From the cell containing the given text, extract its center point as [x, y] coordinate. 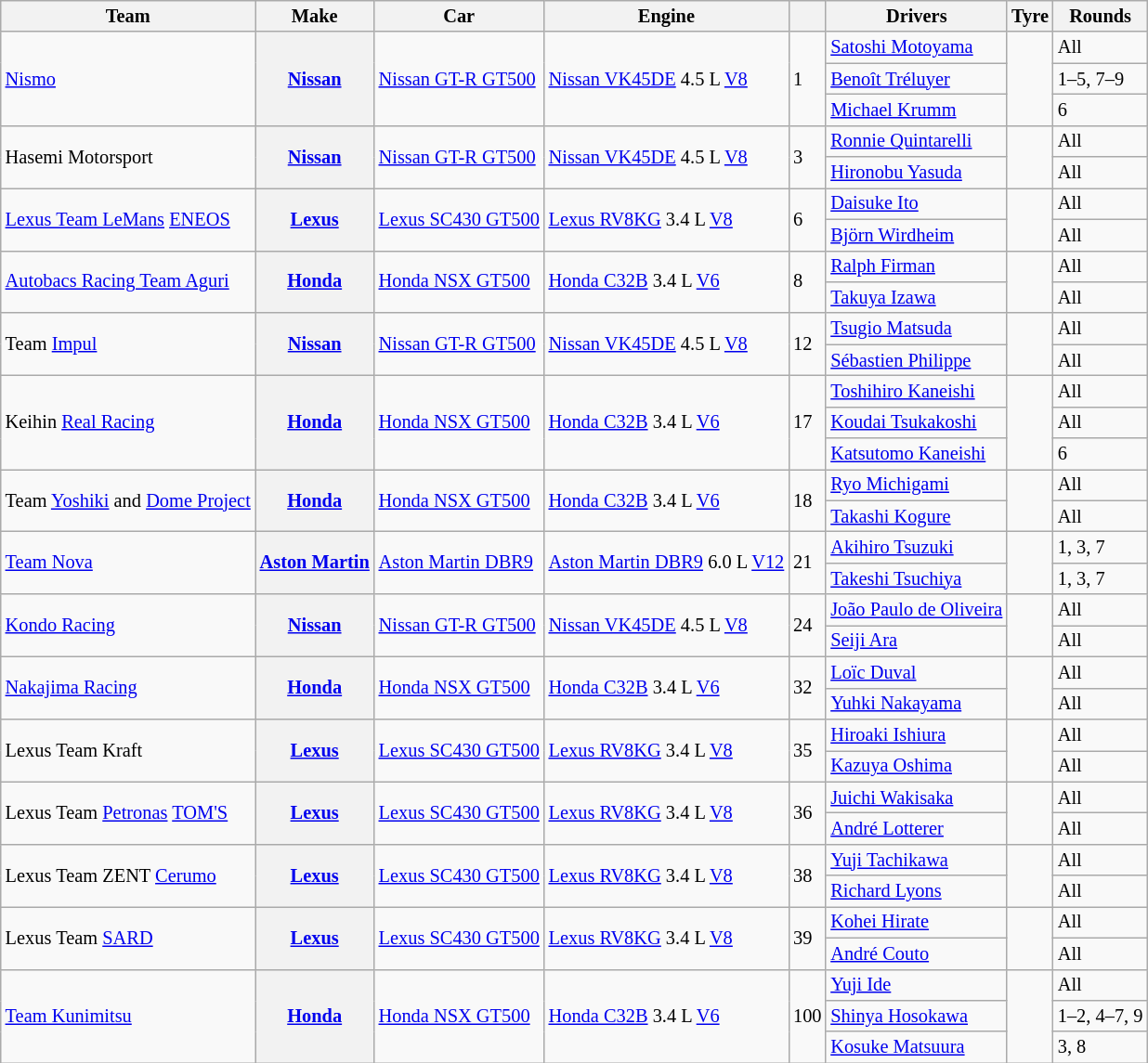
Car [459, 16]
Yuji Tachikawa [916, 860]
Yuji Ide [916, 985]
Michael Krumm [916, 110]
Kazuya Oshima [916, 766]
21 [807, 563]
24 [807, 626]
Keihin Real Racing [128, 421]
Takuya Izawa [916, 297]
32 [807, 687]
Lexus Team LeMans ENEOS [128, 219]
Hasemi Motorsport [128, 156]
Kosuke Matsuura [916, 1047]
Nakajima Racing [128, 687]
Kondo Racing [128, 626]
12 [807, 344]
Hiroaki Ishiura [916, 734]
Rounds [1100, 16]
100 [807, 1016]
39 [807, 938]
André Couto [916, 953]
Hironobu Yasuda [916, 173]
Takashi Kogure [916, 516]
Ralph Firman [916, 266]
Team Nova [128, 563]
3, 8 [1100, 1047]
Yuhki Nakayama [916, 704]
18 [807, 499]
8 [807, 282]
36 [807, 813]
André Lotterer [916, 828]
Sébastien Philippe [916, 360]
Katsutomo Kaneishi [916, 454]
Lexus Team Kraft [128, 750]
Shinya Hosokawa [916, 1016]
Lexus Team ZENT Cerumo [128, 875]
Daisuke Ito [916, 203]
Engine [667, 16]
Björn Wirdheim [916, 235]
Takeshi Tsuchiya [916, 578]
Satoshi Motoyama [916, 47]
Loïc Duval [916, 672]
Seiji Ara [916, 641]
Team Kunimitsu [128, 1016]
Lexus Team SARD [128, 938]
Aston Martin DBR9 6.0 L V12 [667, 563]
Aston Martin DBR9 [459, 563]
Lexus Team Petronas TOM'S [128, 813]
Autobacs Racing Team Aguri [128, 282]
Ronnie Quintarelli [916, 141]
Tsugio Matsuda [916, 329]
Team Impul [128, 344]
Ryo Michigami [916, 485]
Nismo [128, 78]
Make [315, 16]
35 [807, 750]
Juichi Wakisaka [916, 797]
Koudai Tsukakoshi [916, 422]
3 [807, 156]
João Paulo de Oliveira [916, 610]
Benoît Tréluyer [916, 79]
Toshihiro Kaneishi [916, 391]
Kohei Hirate [916, 922]
Team Yoshiki and Dome Project [128, 499]
1 [807, 78]
38 [807, 875]
1–2, 4–7, 9 [1100, 1016]
Drivers [916, 16]
1–5, 7–9 [1100, 79]
Aston Martin [315, 563]
Akihiro Tsuzuki [916, 547]
Tyre [1030, 16]
Richard Lyons [916, 891]
17 [807, 421]
Team [128, 16]
